Provide the [X, Y] coordinate of the cell's center where the given text is located.  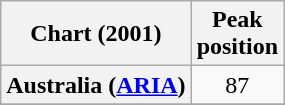
Australia (ARIA) [96, 85]
Peakposition [237, 34]
87 [237, 85]
Chart (2001) [96, 34]
